Locate the cell with the specified text and output its [X, Y] center coordinate. 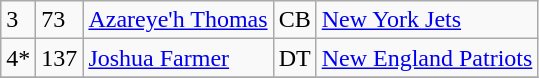
CB [294, 20]
Azareye'h Thomas [178, 20]
New York Jets [427, 20]
4* [18, 58]
3 [18, 20]
73 [60, 20]
Joshua Farmer [178, 58]
137 [60, 58]
DT [294, 58]
New England Patriots [427, 58]
